Return [x, y] of the center of cell containing provided text 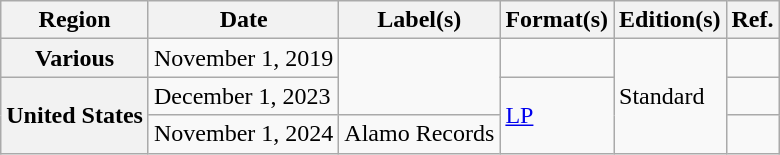
Region [75, 20]
Ref. [752, 20]
Edition(s) [670, 20]
United States [75, 115]
Various [75, 58]
Date [243, 20]
Label(s) [420, 20]
LP [557, 115]
November 1, 2019 [243, 58]
Alamo Records [420, 134]
November 1, 2024 [243, 134]
Format(s) [557, 20]
December 1, 2023 [243, 96]
Standard [670, 96]
